Search for the cell housing the specified text and yield its [x, y] center coordinate. 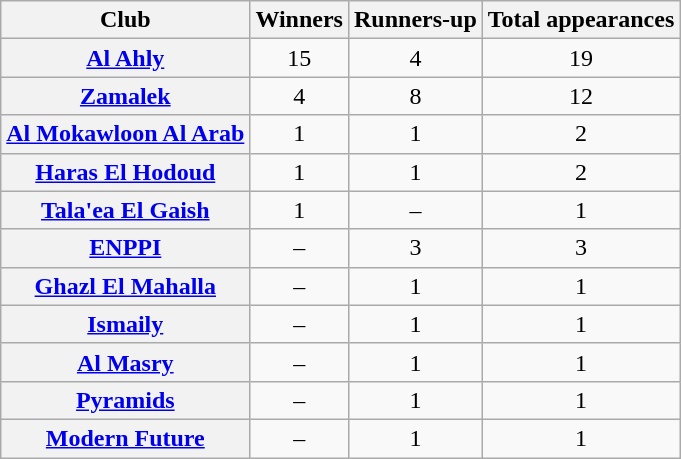
Ghazl El Mahalla [126, 286]
Tala'ea El Gaish [126, 210]
19 [581, 58]
15 [300, 58]
Modern Future [126, 438]
8 [415, 96]
ENPPI [126, 248]
Zamalek [126, 96]
Al Mokawloon Al Arab [126, 134]
Pyramids [126, 400]
Haras El Hodoud [126, 172]
Runners-up [415, 20]
12 [581, 96]
Al Masry [126, 362]
Club [126, 20]
Ismaily [126, 324]
Al Ahly [126, 58]
Winners [300, 20]
Total appearances [581, 20]
